Detect which cell encompasses the target text, then output its [x, y] center coordinate. 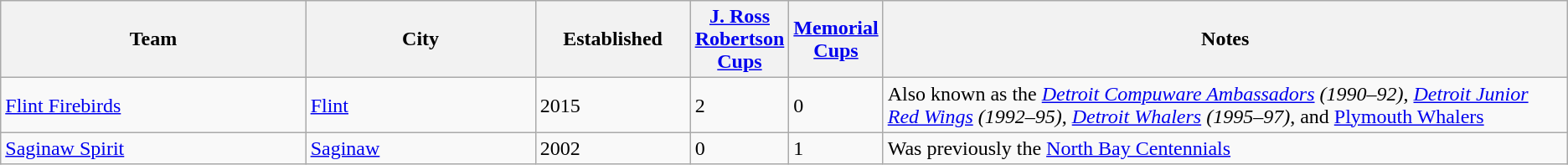
2 [740, 106]
J. Ross Robertson Cups [740, 39]
Notes [1225, 39]
Flint [420, 106]
Saginaw [420, 148]
Was previously the North Bay Centennials [1225, 148]
Flint Firebirds [153, 106]
City [420, 39]
Established [613, 39]
2002 [613, 148]
Memorial Cups [836, 39]
Team [153, 39]
2015 [613, 106]
Also known as the Detroit Compuware Ambassadors (1990–92), Detroit Junior Red Wings (1992–95), Detroit Whalers (1995–97), and Plymouth Whalers [1225, 106]
Saginaw Spirit [153, 148]
1 [836, 148]
